Pinpoint the cell where the given text exists, returning its (X, Y) midpoint coordinate. 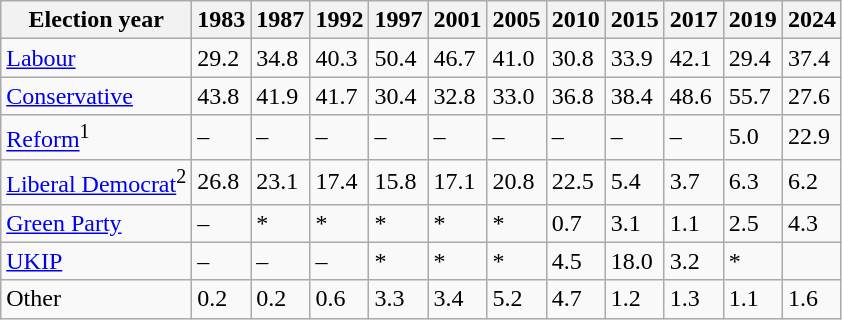
Labour (96, 58)
18.0 (634, 261)
Green Party (96, 223)
6.3 (752, 182)
46.7 (458, 58)
29.4 (752, 58)
1.6 (812, 299)
55.7 (752, 96)
2017 (694, 20)
2001 (458, 20)
5.2 (516, 299)
33.9 (634, 58)
40.3 (340, 58)
22.9 (812, 138)
17.4 (340, 182)
1997 (398, 20)
3.4 (458, 299)
17.1 (458, 182)
50.4 (398, 58)
41.7 (340, 96)
2024 (812, 20)
2015 (634, 20)
4.7 (576, 299)
38.4 (634, 96)
2010 (576, 20)
2019 (752, 20)
6.2 (812, 182)
1983 (222, 20)
32.8 (458, 96)
3.1 (634, 223)
5.0 (752, 138)
37.4 (812, 58)
29.2 (222, 58)
Liberal Democrat2 (96, 182)
1.2 (634, 299)
26.8 (222, 182)
4.5 (576, 261)
23.1 (280, 182)
Election year (96, 20)
36.8 (576, 96)
15.8 (398, 182)
41.9 (280, 96)
1992 (340, 20)
33.0 (516, 96)
5.4 (634, 182)
48.6 (694, 96)
1.3 (694, 299)
42.1 (694, 58)
3.3 (398, 299)
Conservative (96, 96)
0.7 (576, 223)
Reform1 (96, 138)
30.8 (576, 58)
27.6 (812, 96)
20.8 (516, 182)
2005 (516, 20)
4.3 (812, 223)
Other (96, 299)
22.5 (576, 182)
30.4 (398, 96)
2.5 (752, 223)
41.0 (516, 58)
0.6 (340, 299)
3.7 (694, 182)
UKIP (96, 261)
43.8 (222, 96)
34.8 (280, 58)
3.2 (694, 261)
1987 (280, 20)
